Output the [x, y] coordinate of the center of the cell containing the given text.  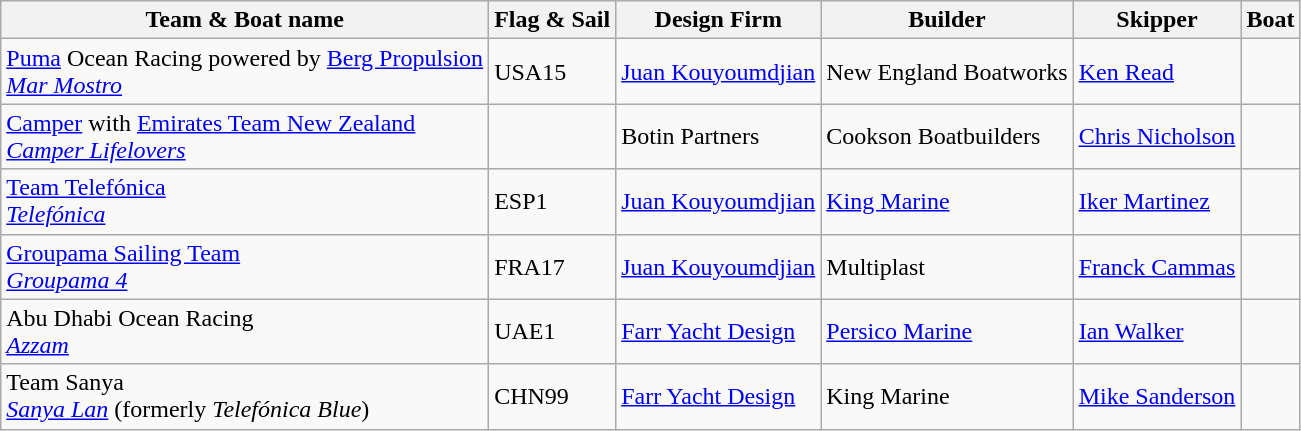
Franck Cammas [1157, 266]
FRA17 [552, 266]
New England Boatworks [947, 72]
Botin Partners [718, 136]
Cookson Boatbuilders [947, 136]
Mike Sanderson [1157, 396]
UAE1 [552, 332]
USA15 [552, 72]
Multiplast [947, 266]
Abu Dhabi Ocean RacingAzzam [245, 332]
ESP1 [552, 202]
Design Firm [718, 20]
CHN99 [552, 396]
Groupama Sailing TeamGroupama 4 [245, 266]
Persico Marine [947, 332]
Camper with Emirates Team New ZealandCamper Lifelovers [245, 136]
Team TelefónicaTelefónica [245, 202]
Builder [947, 20]
Team SanyaSanya Lan (formerly Telefónica Blue) [245, 396]
Boat [1270, 20]
Chris Nicholson [1157, 136]
Team & Boat name [245, 20]
Skipper [1157, 20]
Iker Martinez [1157, 202]
Ian Walker [1157, 332]
Flag & Sail [552, 20]
Ken Read [1157, 72]
Puma Ocean Racing powered by Berg PropulsionMar Mostro [245, 72]
